Return the [X, Y] coordinate for the center point of the cell that contains the specified text.  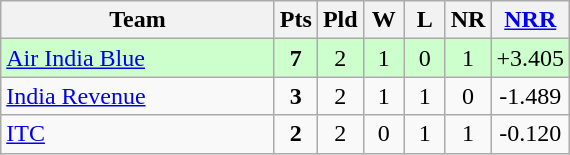
-0.120 [530, 134]
W [384, 20]
India Revenue [138, 96]
Pld [340, 20]
NR [468, 20]
L [424, 20]
-1.489 [530, 96]
ITC [138, 134]
Team [138, 20]
3 [296, 96]
Pts [296, 20]
Air India Blue [138, 58]
7 [296, 58]
NRR [530, 20]
+3.405 [530, 58]
